Pinpoint the cell where the given text exists, returning its (x, y) midpoint coordinate. 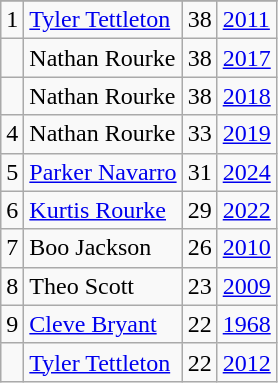
33 (200, 134)
1 (12, 20)
23 (200, 286)
29 (200, 210)
2012 (246, 362)
2018 (246, 96)
2011 (246, 20)
1968 (246, 324)
8 (12, 286)
6 (12, 210)
2024 (246, 172)
Kurtis Rourke (103, 210)
2019 (246, 134)
2022 (246, 210)
2009 (246, 286)
31 (200, 172)
9 (12, 324)
Parker Navarro (103, 172)
4 (12, 134)
2017 (246, 58)
7 (12, 248)
26 (200, 248)
Cleve Bryant (103, 324)
Theo Scott (103, 286)
Boo Jackson (103, 248)
2010 (246, 248)
5 (12, 172)
